Detect which cell encompasses the target text, then output its [x, y] center coordinate. 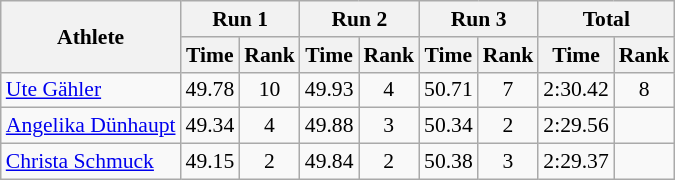
Run 2 [360, 19]
Total [606, 19]
Run 1 [240, 19]
Christa Schmuck [91, 162]
50.34 [448, 126]
50.71 [448, 90]
2:30.42 [576, 90]
8 [644, 90]
Ute Gähler [91, 90]
Run 3 [478, 19]
10 [270, 90]
49.84 [330, 162]
49.34 [210, 126]
Athlete [91, 36]
2:29.56 [576, 126]
49.88 [330, 126]
50.38 [448, 162]
Angelika Dünhaupt [91, 126]
49.78 [210, 90]
49.93 [330, 90]
7 [508, 90]
49.15 [210, 162]
2:29.37 [576, 162]
